Search for the cell housing the specified text and yield its [x, y] center coordinate. 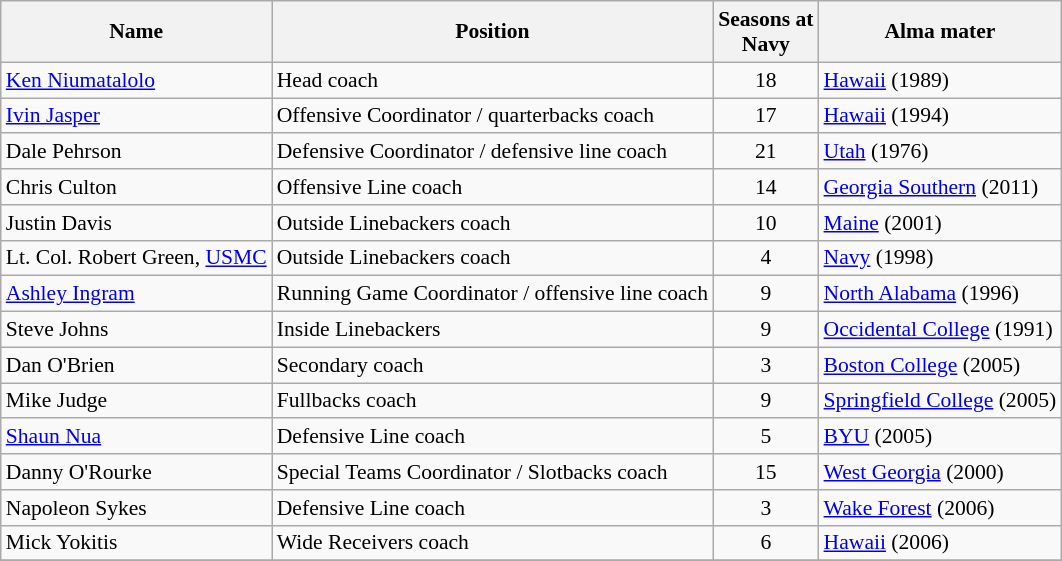
Seasons atNavy [766, 32]
4 [766, 258]
Inside Linebackers [492, 330]
Ashley Ingram [136, 294]
Steve Johns [136, 330]
5 [766, 437]
Wide Receivers coach [492, 543]
Special Teams Coordinator / Slotbacks coach [492, 472]
Justin Davis [136, 223]
Georgia Southern (2011) [940, 187]
Utah (1976) [940, 152]
Navy (1998) [940, 258]
Wake Forest (2006) [940, 508]
18 [766, 80]
Mike Judge [136, 401]
Position [492, 32]
Offensive Coordinator / quarterbacks coach [492, 116]
14 [766, 187]
Boston College (2005) [940, 365]
Offensive Line coach [492, 187]
West Georgia (2000) [940, 472]
BYU (2005) [940, 437]
Lt. Col. Robert Green, USMC [136, 258]
Dan O'Brien [136, 365]
Hawaii (1989) [940, 80]
Shaun Nua [136, 437]
Dale Pehrson [136, 152]
Ivin Jasper [136, 116]
17 [766, 116]
Secondary coach [492, 365]
Ken Niumatalolo [136, 80]
Defensive Coordinator / defensive line coach [492, 152]
Head coach [492, 80]
Hawaii (1994) [940, 116]
Danny O'Rourke [136, 472]
Mick Yokitis [136, 543]
Fullbacks coach [492, 401]
Alma mater [940, 32]
North Alabama (1996) [940, 294]
15 [766, 472]
Napoleon Sykes [136, 508]
Occidental College (1991) [940, 330]
Chris Culton [136, 187]
6 [766, 543]
Springfield College (2005) [940, 401]
Name [136, 32]
Hawaii (2006) [940, 543]
Running Game Coordinator / offensive line coach [492, 294]
21 [766, 152]
10 [766, 223]
Maine (2001) [940, 223]
